Locate the cell with the specified text and output its [x, y] center coordinate. 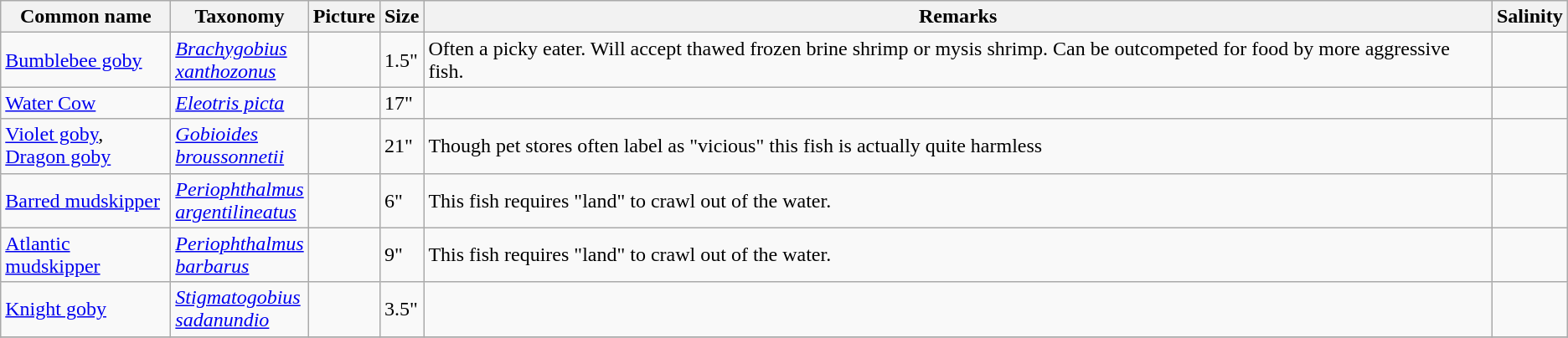
Bumblebee goby [85, 60]
Size [401, 17]
Often a picky eater. Will accept thawed frozen brine shrimp or mysis shrimp. Can be outcompeted for food by more aggressive fish. [958, 60]
Gobioides broussonnetii [240, 146]
Knight goby [85, 310]
Common name [85, 17]
Barred mudskipper [85, 201]
Though pet stores often label as "vicious" this fish is actually quite harmless [958, 146]
Water Cow [85, 103]
Periophthalmus argentilineatus [240, 201]
21" [401, 146]
Remarks [958, 17]
6" [401, 201]
Violet goby, Dragon goby [85, 146]
Eleotris picta [240, 103]
3.5" [401, 310]
Picture [343, 17]
Stigmatogobius sadanundio [240, 310]
1.5" [401, 60]
Salinity [1529, 17]
Periophthalmus barbarus [240, 254]
Brachygobius xanthozonus [240, 60]
9" [401, 254]
Atlantic mudskipper [85, 254]
Taxonomy [240, 17]
17" [401, 103]
